Extract the [X, Y] coordinate from the center of the cell holding the provided text.  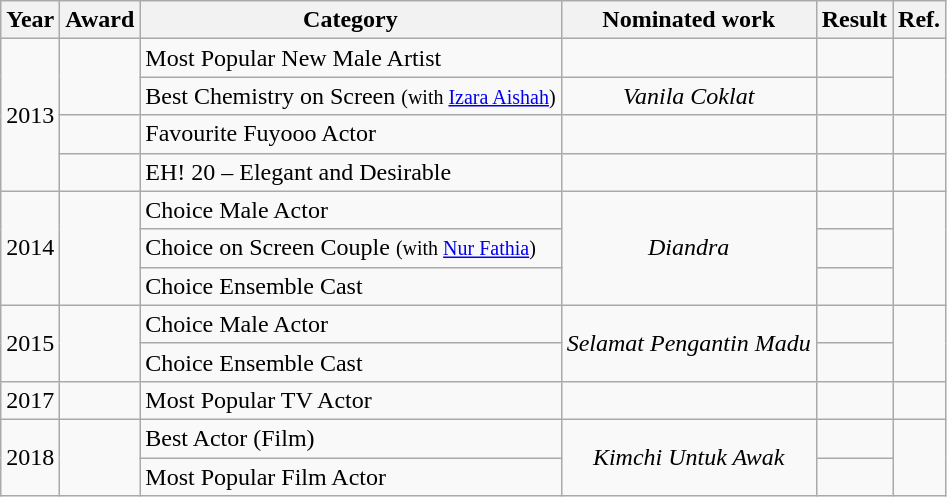
Vanila Coklat [688, 96]
Selamat Pengantin Madu [688, 343]
2018 [30, 457]
Best Chemistry on Screen (with Izara Aishah) [350, 96]
Kimchi Untuk Awak [688, 457]
2013 [30, 115]
2014 [30, 248]
2017 [30, 400]
Most Popular New Male Artist [350, 58]
Most Popular TV Actor [350, 400]
Category [350, 20]
Choice on Screen Couple (with Nur Fathia) [350, 248]
Ref. [920, 20]
2015 [30, 343]
Most Popular Film Actor [350, 477]
Year [30, 20]
Award [100, 20]
Result [854, 20]
Favourite Fuyooo Actor [350, 134]
Nominated work [688, 20]
Best Actor (Film) [350, 438]
Diandra [688, 248]
EH! 20 – Elegant and Desirable [350, 172]
